Capture the cell that displays the provided text and extract its [x, y] central coordinate. 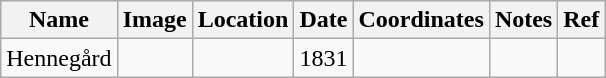
Image [154, 20]
Ref [582, 20]
Location [243, 20]
Coordinates [421, 20]
1831 [324, 58]
Hennegård [59, 58]
Date [324, 20]
Name [59, 20]
Notes [523, 20]
